Extract the [X, Y] coordinate from the center of the cell holding the provided text.  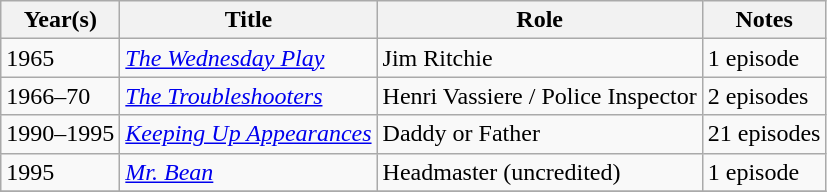
Title [248, 20]
Year(s) [60, 20]
21 episodes [764, 134]
Role [540, 20]
Jim Ritchie [540, 58]
The Troubleshooters [248, 96]
1965 [60, 58]
Daddy or Father [540, 134]
Notes [764, 20]
Henri Vassiere / Police Inspector [540, 96]
1995 [60, 172]
Keeping Up Appearances [248, 134]
The Wednesday Play [248, 58]
Headmaster (uncredited) [540, 172]
Mr. Bean [248, 172]
1966–70 [60, 96]
1990–1995 [60, 134]
2 episodes [764, 96]
